Identify which cell holds the provided text, then report its (X, Y) central coordinate. 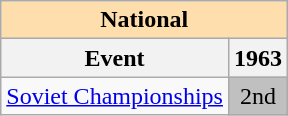
1963 (258, 58)
Event (115, 58)
2nd (258, 96)
Soviet Championships (115, 96)
National (144, 20)
